Return the [x, y] coordinate for the center point of the cell that contains the specified text.  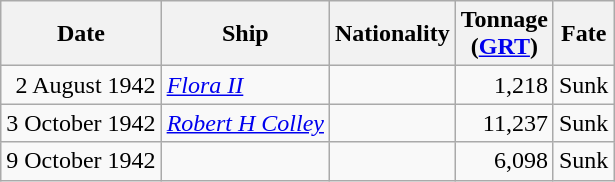
9 October 1942 [81, 161]
11,237 [504, 123]
Date [81, 34]
3 October 1942 [81, 123]
Flora II [245, 85]
Nationality [392, 34]
Robert H Colley [245, 123]
Tonnage(GRT) [504, 34]
1,218 [504, 85]
Ship [245, 34]
2 August 1942 [81, 85]
6,098 [504, 161]
Fate [583, 34]
